Pinpoint the cell where the given text exists, returning its [x, y] midpoint coordinate. 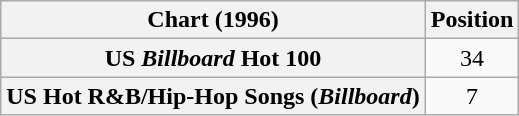
34 [472, 58]
US Hot R&B/Hip-Hop Songs (Billboard) [213, 96]
Chart (1996) [213, 20]
Position [472, 20]
US Billboard Hot 100 [213, 58]
7 [472, 96]
